Scan for the cell matching the given text and deliver its [X, Y] coordinate at center. 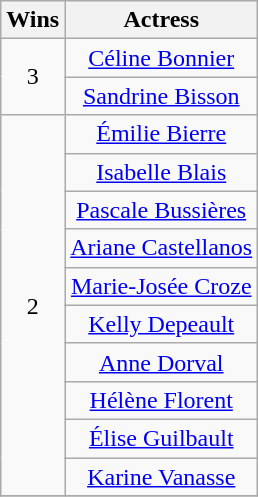
Karine Vanasse [162, 477]
Wins [33, 20]
2 [33, 306]
Kelly Depeault [162, 324]
Sandrine Bisson [162, 96]
3 [33, 77]
Pascale Bussières [162, 210]
Émilie Bierre [162, 134]
Actress [162, 20]
Ariane Castellanos [162, 248]
Isabelle Blais [162, 172]
Céline Bonnier [162, 58]
Marie-Josée Croze [162, 286]
Hélène Florent [162, 400]
Élise Guilbault [162, 438]
Anne Dorval [162, 362]
